From the cell containing the given text, extract its center point as [x, y] coordinate. 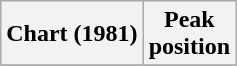
Chart (1981) [72, 34]
Peakposition [189, 34]
